Extract the [x, y] coordinate from the center of the cell holding the provided text.  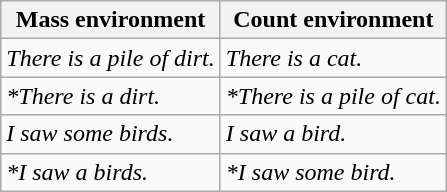
Mass environment [111, 20]
*There is a pile of cat. [333, 96]
I saw some birds. [111, 134]
I saw a bird. [333, 134]
*There is a dirt. [111, 96]
Count environment [333, 20]
There is a pile of dirt. [111, 58]
*I saw a birds. [111, 172]
*I saw some bird. [333, 172]
There is a cat. [333, 58]
